Search for the cell housing the specified text and yield its [x, y] center coordinate. 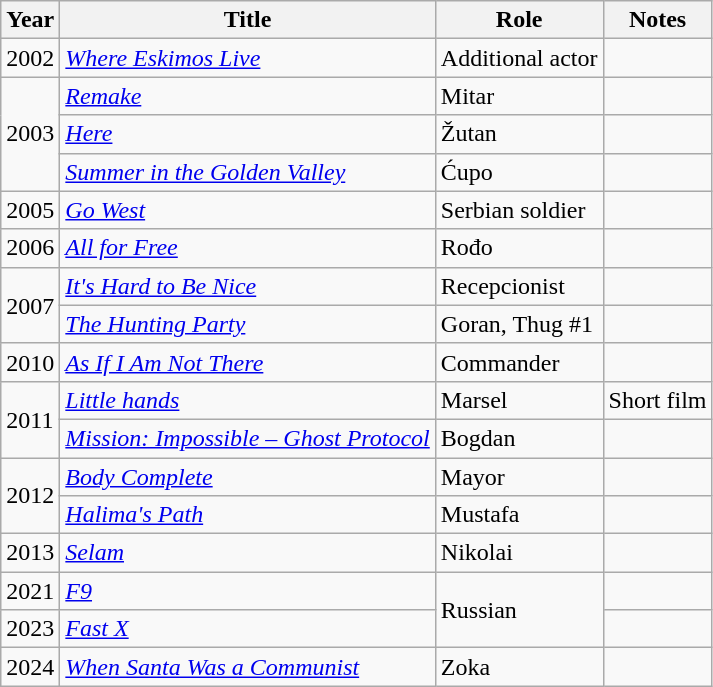
Bogdan [519, 438]
Mitar [519, 96]
Mustafa [519, 515]
Short film [658, 400]
2007 [30, 305]
2021 [30, 591]
Role [519, 20]
Body Complete [248, 477]
Where Eskimos Live [248, 58]
Fast X [248, 629]
When Santa Was a Communist [248, 667]
2012 [30, 496]
Additional actor [519, 58]
2013 [30, 553]
2010 [30, 362]
2003 [30, 134]
Selam [248, 553]
As If I Am Not There [248, 362]
Commander [519, 362]
Little hands [248, 400]
Serbian soldier [519, 210]
2002 [30, 58]
Nikolai [519, 553]
Halima's Path [248, 515]
2005 [30, 210]
Title [248, 20]
The Hunting Party [248, 324]
Notes [658, 20]
F9 [248, 591]
Marsel [519, 400]
Recepcionist [519, 286]
Summer in the Golden Valley [248, 172]
Remake [248, 96]
Zoka [519, 667]
Rođo [519, 248]
It's Hard to Be Nice [248, 286]
All for Free [248, 248]
Mayor [519, 477]
2011 [30, 419]
Mission: Impossible – Ghost Protocol [248, 438]
Russian [519, 610]
Ćupo [519, 172]
Here [248, 134]
Žutan [519, 134]
2006 [30, 248]
2023 [30, 629]
Go West [248, 210]
Goran, Thug #1 [519, 324]
Year [30, 20]
2024 [30, 667]
